Extract the [X, Y] coordinate from the center of the cell holding the provided text.  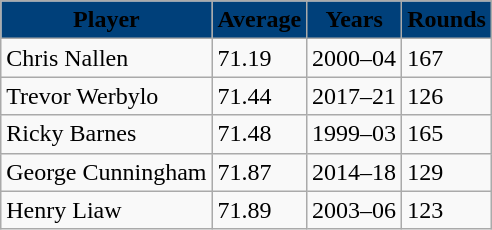
Chris Nallen [106, 58]
2000–04 [354, 58]
Years [354, 20]
Trevor Werbylo [106, 96]
71.89 [260, 210]
71.19 [260, 58]
George Cunningham [106, 172]
71.44 [260, 96]
Rounds [447, 20]
126 [447, 96]
Ricky Barnes [106, 134]
2014–18 [354, 172]
129 [447, 172]
167 [447, 58]
1999–03 [354, 134]
Henry Liaw [106, 210]
2017–21 [354, 96]
71.48 [260, 134]
71.87 [260, 172]
2003–06 [354, 210]
123 [447, 210]
Player [106, 20]
165 [447, 134]
Average [260, 20]
